Locate the cell with the specified text and output its (x, y) center coordinate. 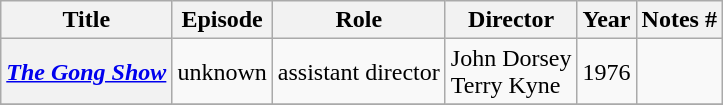
Episode (222, 20)
Year (606, 20)
unknown (222, 72)
The Gong Show (86, 72)
Role (358, 20)
John DorseyTerry Kyne (511, 72)
Notes # (679, 20)
1976 (606, 72)
Title (86, 20)
assistant director (358, 72)
Director (511, 20)
